Return [x, y] of the center of cell containing provided text 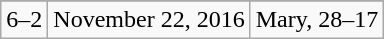
November 22, 2016 [149, 20]
Mary, 28–17 [317, 20]
6–2 [24, 20]
